Pinpoint the cell where the given text exists, returning its [X, Y] midpoint coordinate. 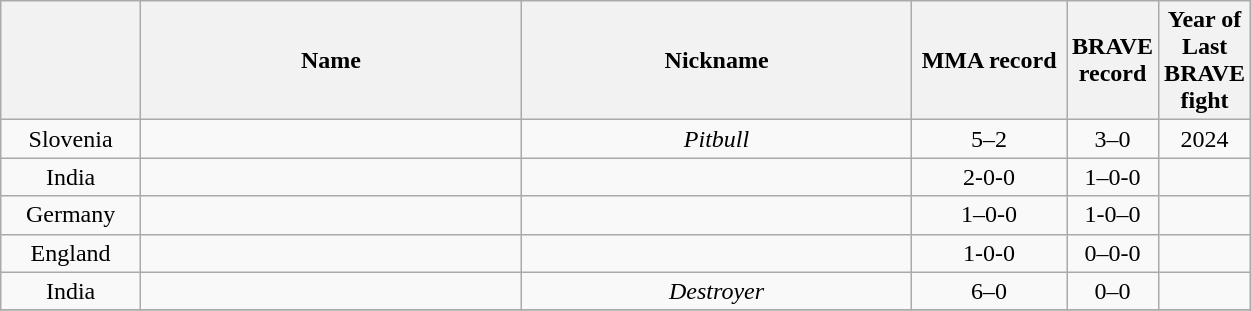
Year of Last BRAVE fight [1205, 60]
2-0-0 [990, 177]
Destroyer [716, 291]
MMA record [990, 60]
3–0 [1113, 139]
0–0-0 [1113, 253]
Germany [71, 215]
1-0–0 [1113, 215]
Name [330, 60]
BRAVE record [1113, 60]
Pitbull [716, 139]
Nickname [716, 60]
0–0 [1113, 291]
2024 [1205, 139]
1-0-0 [990, 253]
6–0 [990, 291]
Slovenia [71, 139]
5–2 [990, 139]
England [71, 253]
